Scan for the cell matching the given text and deliver its (X, Y) coordinate at center. 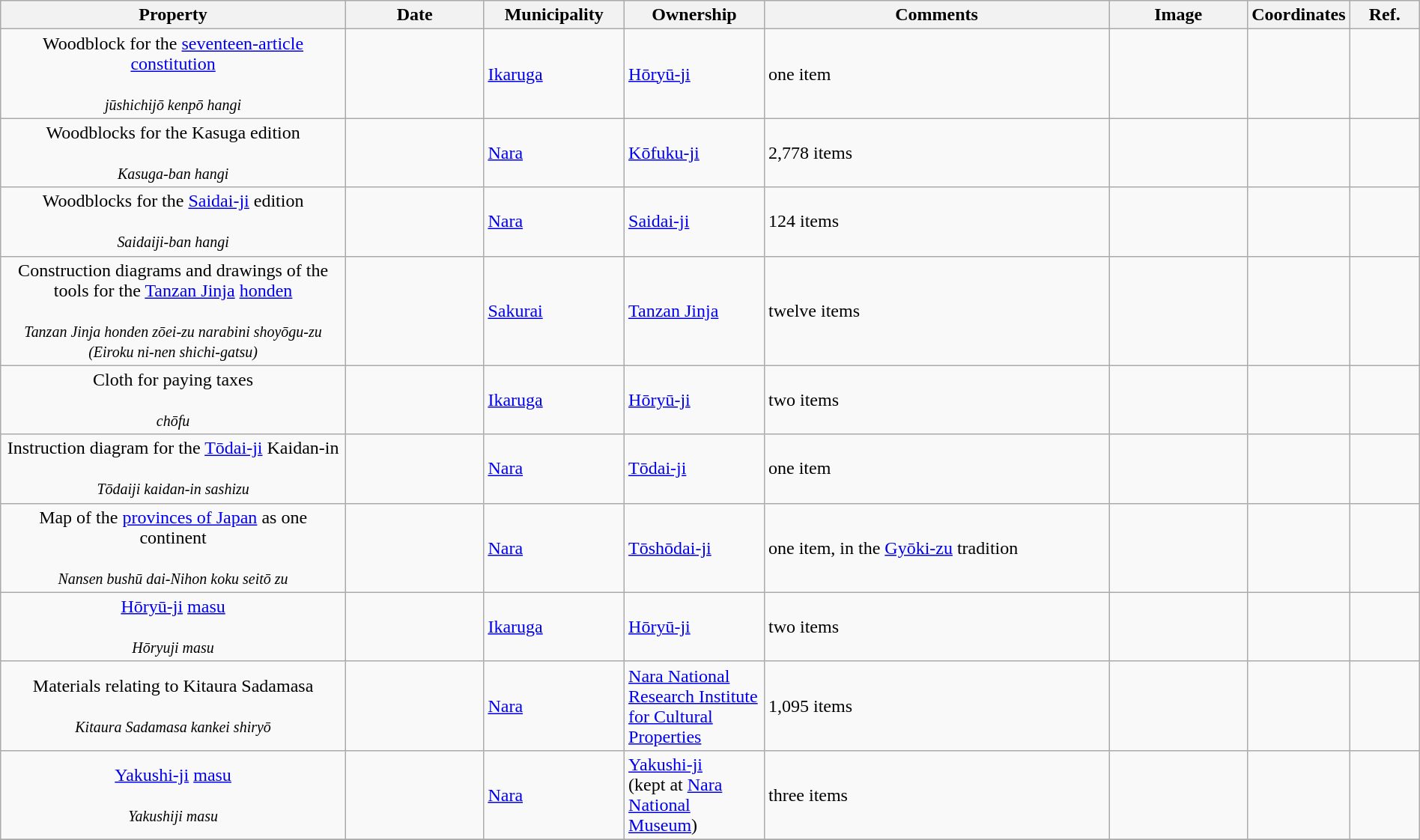
Comments (936, 15)
Woodblock for the seventeen-article constitutionjūshichijō kenpō hangi (174, 73)
Municipality (554, 15)
three items (936, 795)
one item, in the Gyōki-zu tradition (936, 548)
Saidai-ji (695, 222)
Yakushi-ji(kept at Nara National Museum) (695, 795)
Woodblocks for the Saidai-ji editionSaidaiji-ban hangi (174, 222)
Kōfuku-ji (695, 153)
Coordinates (1299, 15)
Materials relating to Kitaura SadamasaKitaura Sadamasa kankei shiryō (174, 705)
1,095 items (936, 705)
Nara National Research Institute for Cultural Properties (695, 705)
Cloth for paying taxeschōfu (174, 400)
124 items (936, 222)
Ref. (1384, 15)
Tōdai-ji (695, 469)
Hōryū-ji masuHōryuji masu (174, 627)
Property (174, 15)
Map of the provinces of Japan as one continentNansen bushū dai-Nihon koku seitō zu (174, 548)
twelve items (936, 311)
2,778 items (936, 153)
Ownership (695, 15)
Date (414, 15)
Sakurai (554, 311)
Tōshōdai-ji (695, 548)
Image (1179, 15)
Instruction diagram for the Tōdai-ji Kaidan-inTōdaiji kaidan-in sashizu (174, 469)
Tanzan Jinja (695, 311)
Yakushi-ji masuYakushiji masu (174, 795)
Woodblocks for the Kasuga editionKasuga-ban hangi (174, 153)
